Return the [X, Y] coordinate for the center point of the cell that contains the specified text.  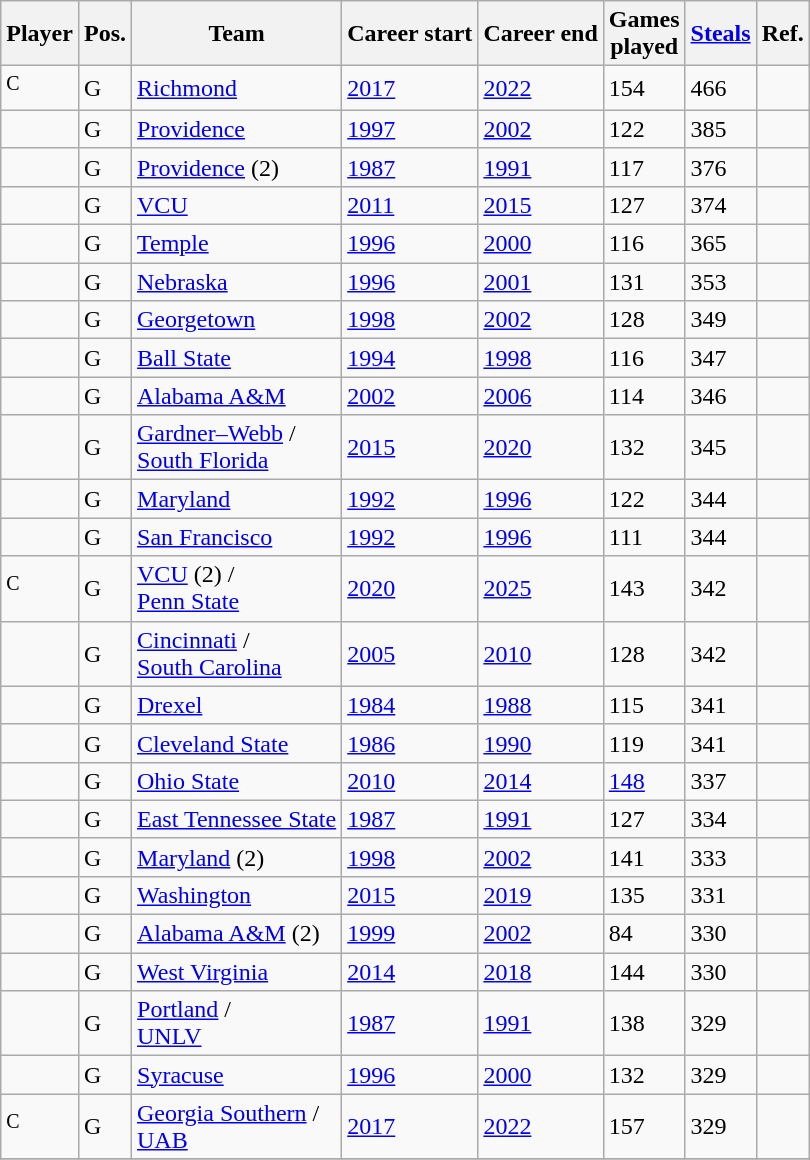
Washington [237, 895]
Player [40, 34]
East Tennessee State [237, 819]
1990 [540, 743]
144 [644, 972]
111 [644, 537]
347 [720, 358]
346 [720, 396]
157 [644, 1126]
Team [237, 34]
1997 [410, 129]
2019 [540, 895]
Pos. [104, 34]
Cincinnati / South Carolina [237, 654]
117 [644, 167]
Alabama A&M [237, 396]
Drexel [237, 705]
1988 [540, 705]
2011 [410, 205]
466 [720, 88]
148 [644, 781]
Maryland (2) [237, 857]
VCU [237, 205]
337 [720, 781]
333 [720, 857]
VCU (2) /Penn State [237, 588]
Georgetown [237, 320]
Ohio State [237, 781]
131 [644, 282]
Gamesplayed [644, 34]
2005 [410, 654]
Career end [540, 34]
Maryland [237, 499]
1984 [410, 705]
2006 [540, 396]
2018 [540, 972]
374 [720, 205]
84 [644, 934]
Temple [237, 244]
365 [720, 244]
345 [720, 448]
Ref. [782, 34]
141 [644, 857]
334 [720, 819]
2001 [540, 282]
Richmond [237, 88]
Providence (2) [237, 167]
385 [720, 129]
2025 [540, 588]
376 [720, 167]
135 [644, 895]
349 [720, 320]
Steals [720, 34]
Portland / UNLV [237, 1024]
West Virginia [237, 972]
Georgia Southern /UAB [237, 1126]
Gardner–Webb /South Florida [237, 448]
San Francisco [237, 537]
Career start [410, 34]
143 [644, 588]
Cleveland State [237, 743]
Ball State [237, 358]
154 [644, 88]
138 [644, 1024]
Providence [237, 129]
1994 [410, 358]
Nebraska [237, 282]
115 [644, 705]
119 [644, 743]
353 [720, 282]
114 [644, 396]
1999 [410, 934]
331 [720, 895]
Syracuse [237, 1075]
Alabama A&M (2) [237, 934]
1986 [410, 743]
